Find where the given text appears and provide that cell's center as (x, y) coordinate. 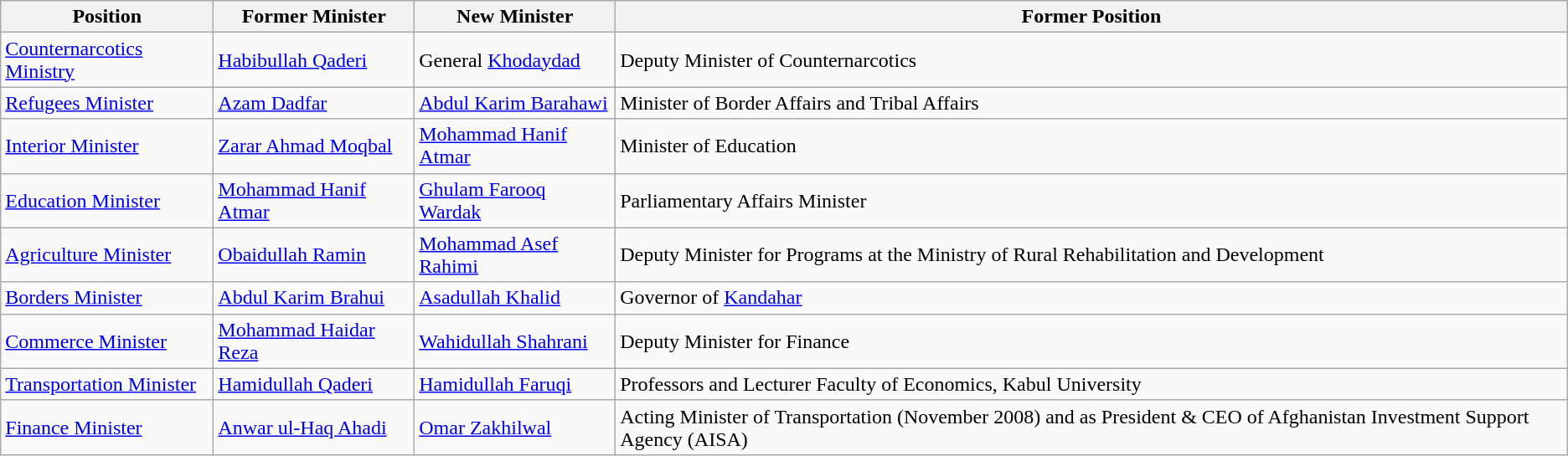
Abdul Karim Barahawi (515, 103)
Refugees Minister (107, 103)
Mohammad Haidar Reza (314, 341)
Agriculture Minister (107, 254)
Azam Dadfar (314, 103)
Acting Minister of Transportation (November 2008) and as President & CEO of Afghanistan Investment Support Agency (AISA) (1092, 427)
Wahidullah Shahrani (515, 341)
Professors and Lecturer Faculty of Economics, Kabul University (1092, 384)
Ghulam Farooq Wardak (515, 201)
Parliamentary Affairs Minister (1092, 201)
Zarar Ahmad Moqbal (314, 146)
Finance Minister (107, 427)
Former Position (1092, 17)
Transportation Minister (107, 384)
Obaidullah Ramin (314, 254)
Education Minister (107, 201)
Omar Zakhilwal (515, 427)
Position (107, 17)
Abdul Karim Brahui (314, 298)
Habibullah Qaderi (314, 60)
Deputy Minister for Programs at the Ministry of Rural Rehabilitation and Development (1092, 254)
Minister of Border Affairs and Tribal Affairs (1092, 103)
Borders Minister (107, 298)
Hamidullah Qaderi (314, 384)
Counternarcotics Ministry (107, 60)
Hamidullah Faruqi (515, 384)
Deputy Minister for Finance (1092, 341)
Former Minister (314, 17)
New Minister (515, 17)
Minister of Education (1092, 146)
Deputy Minister of Counternarcotics (1092, 60)
Interior Minister (107, 146)
Anwar ul-Haq Ahadi (314, 427)
Mohammad Asef Rahimi (515, 254)
Asadullah Khalid (515, 298)
General Khodaydad (515, 60)
Commerce Minister (107, 341)
Governor of Kandahar (1092, 298)
